Search for the cell housing the specified text and yield its (x, y) center coordinate. 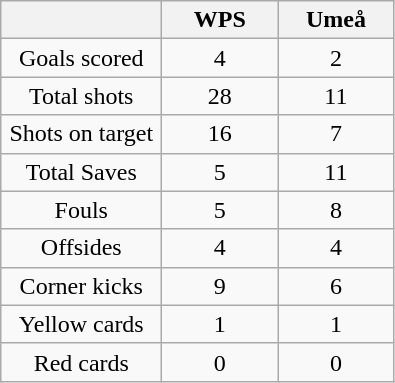
9 (220, 286)
Offsides (82, 248)
Shots on target (82, 134)
Corner kicks (82, 286)
Umeå (336, 20)
Goals scored (82, 58)
2 (336, 58)
16 (220, 134)
8 (336, 210)
Yellow cards (82, 324)
7 (336, 134)
Red cards (82, 362)
Total shots (82, 96)
28 (220, 96)
WPS (220, 20)
6 (336, 286)
Fouls (82, 210)
Total Saves (82, 172)
